Pinpoint the cell where the given text exists, returning its [x, y] midpoint coordinate. 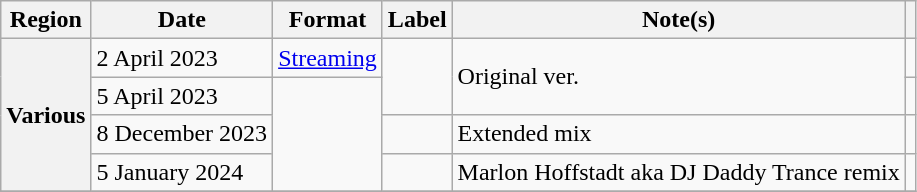
2 April 2023 [182, 58]
Region [46, 20]
Various [46, 115]
Label [417, 20]
Original ver. [678, 77]
5 January 2024 [182, 172]
8 December 2023 [182, 134]
5 April 2023 [182, 96]
Date [182, 20]
Streaming [328, 58]
Extended mix [678, 134]
Format [328, 20]
Note(s) [678, 20]
Marlon Hoffstadt aka DJ Daddy Trance remix [678, 172]
